Return [X, Y] of the center of cell containing provided text 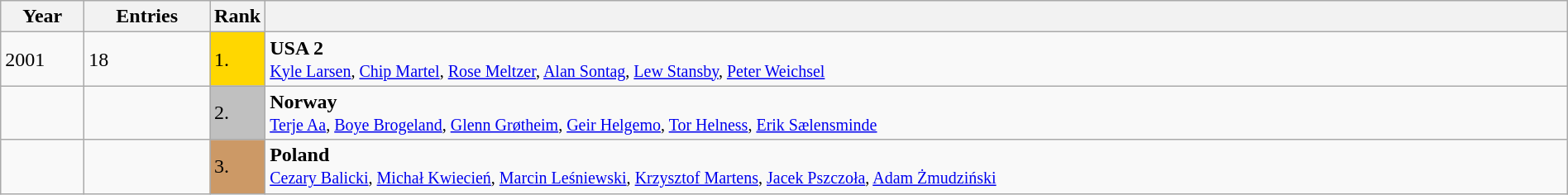
Entries [147, 17]
18 [147, 59]
2. [238, 112]
USA 2 Kyle Larsen, Chip Martel, Rose Meltzer, Alan Sontag, Lew Stansby, Peter Weichsel [916, 59]
PolandCezary Balicki, Michał Kwiecień, Marcin Leśniewski, Krzysztof Martens, Jacek Pszczoła, Adam Żmudziński [916, 167]
Year [43, 17]
NorwayTerje Aa, Boye Brogeland, Glenn Grøtheim, Geir Helgemo, Tor Helness, Erik Sælensminde [916, 112]
1. [238, 59]
Rank [238, 17]
3. [238, 167]
2001 [43, 59]
